Return (x, y) of the center of cell containing provided text 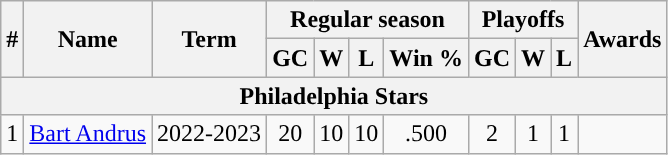
# (12, 39)
Name (88, 39)
Term (210, 39)
2 (492, 134)
.500 (426, 134)
Bart Andrus (88, 134)
Awards (622, 39)
20 (290, 134)
Win % (426, 58)
Philadelphia Stars (334, 96)
Regular season (368, 20)
2022-2023 (210, 134)
Playoffs (522, 20)
